Search for the cell housing the specified text and yield its (x, y) center coordinate. 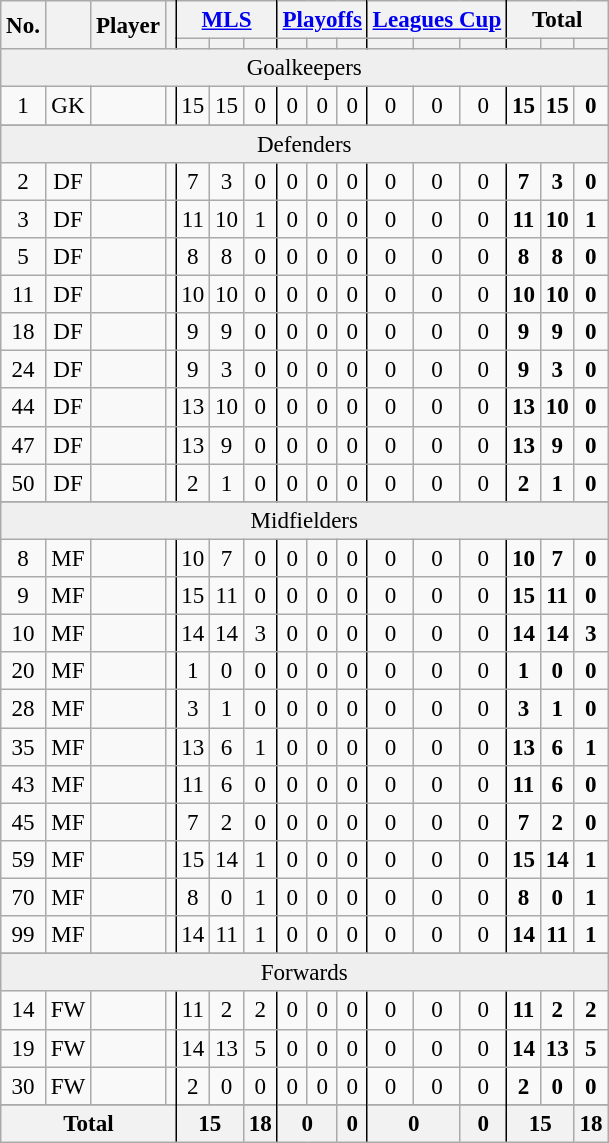
MLS (226, 20)
43 (24, 785)
Defenders (304, 144)
45 (24, 822)
Midfielders (304, 521)
20 (24, 671)
Leagues Cup (436, 20)
44 (24, 408)
Goalkeepers (304, 68)
Playoffs (322, 20)
50 (24, 483)
30 (24, 1086)
Forwards (304, 973)
70 (24, 898)
59 (24, 860)
47 (24, 445)
24 (24, 370)
35 (24, 747)
28 (24, 709)
19 (24, 1048)
99 (24, 935)
No. (24, 25)
GK (68, 106)
Player (128, 25)
